Detect which cell encompasses the target text, then output its (x, y) center coordinate. 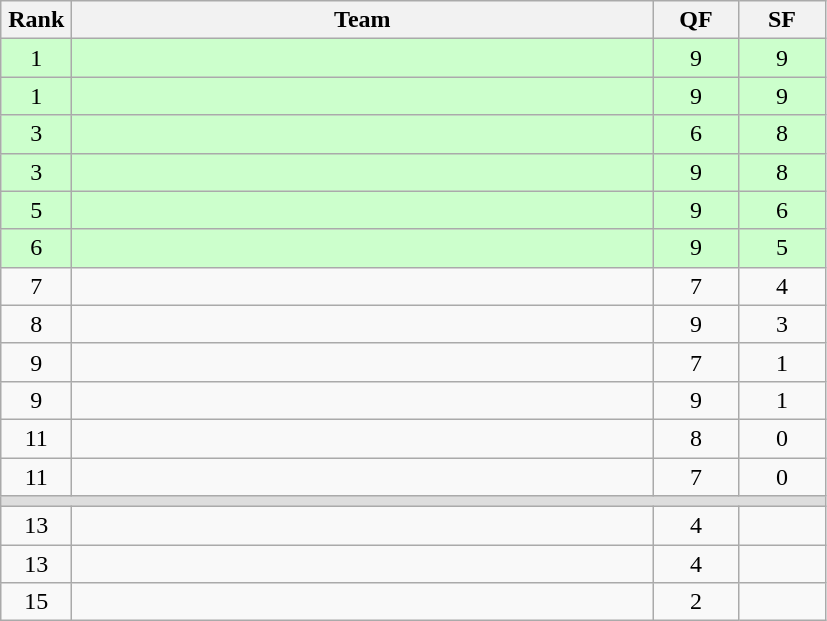
Team (362, 20)
Rank (36, 20)
15 (36, 602)
QF (696, 20)
2 (696, 602)
SF (782, 20)
